Capture the cell that displays the provided text and extract its (x, y) central coordinate. 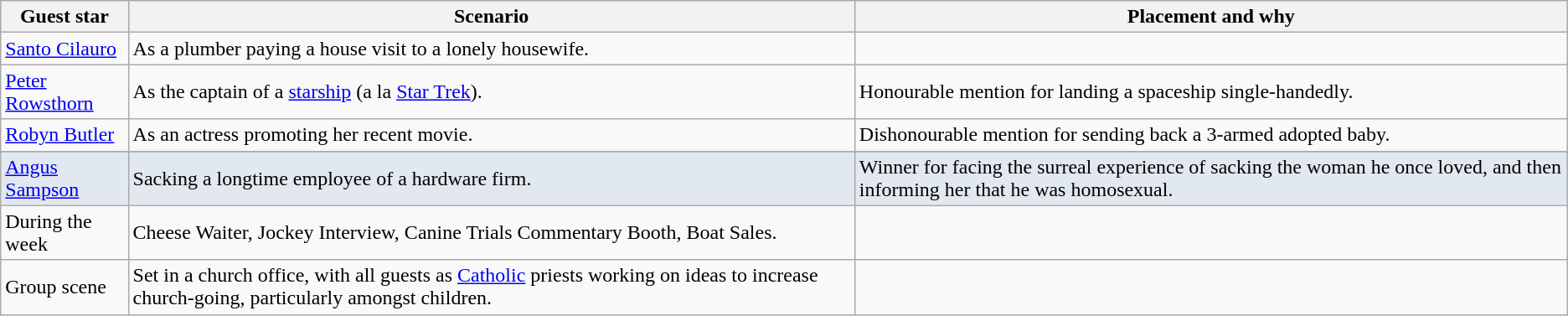
Set in a church office, with all guests as Catholic priests working on ideas to increase church-going, particularly amongst children. (491, 287)
As the captain of a starship (a la Star Trek). (491, 92)
Peter Rowsthorn (64, 92)
Santo Cilauro (64, 49)
Group scene (64, 287)
Winner for facing the surreal experience of sacking the woman he once loved, and then informing her that he was homosexual. (1211, 178)
Robyn Butler (64, 135)
Cheese Waiter, Jockey Interview, Canine Trials Commentary Booth, Boat Sales. (491, 233)
Guest star (64, 17)
Placement and why (1211, 17)
As an actress promoting her recent movie. (491, 135)
Angus Sampson (64, 178)
As a plumber paying a house visit to a lonely housewife. (491, 49)
Scenario (491, 17)
Honourable mention for landing a spaceship single-handedly. (1211, 92)
Sacking a longtime employee of a hardware firm. (491, 178)
Dishonourable mention for sending back a 3-armed adopted baby. (1211, 135)
During the week (64, 233)
